Return the (x, y) coordinate for the center point of the cell that contains the specified text.  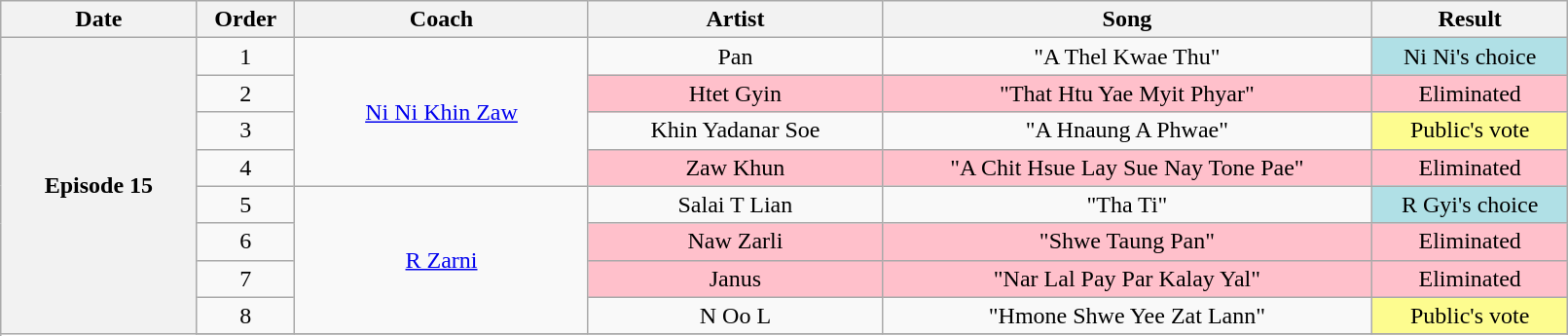
"That Htu Yae Myit Phyar" (1127, 93)
"Hmone Shwe Yee Zat Lann" (1127, 316)
Order (245, 19)
Date (99, 19)
Janus (735, 279)
Artist (735, 19)
Result (1470, 19)
"A Chit Hsue Lay Sue Nay Tone Pae" (1127, 168)
Naw Zarli (735, 242)
5 (245, 205)
R Zarni (442, 260)
Coach (442, 19)
Ni Ni Khin Zaw (442, 112)
Ni Ni's choice (1470, 56)
8 (245, 316)
"A Hnaung A Phwae" (1127, 131)
"Nar Lal Pay Par Kalay Yal" (1127, 279)
"A Thel Kwae Thu" (1127, 56)
2 (245, 93)
Episode 15 (99, 186)
Salai T Lian (735, 205)
Zaw Khun (735, 168)
Pan (735, 56)
4 (245, 168)
N Oo L (735, 316)
1 (245, 56)
Htet Gyin (735, 93)
R Gyi's choice (1470, 205)
Song (1127, 19)
Khin Yadanar Soe (735, 131)
"Shwe Taung Pan" (1127, 242)
"Tha Ti" (1127, 205)
3 (245, 131)
6 (245, 242)
7 (245, 279)
